Pinpoint the cell where the given text exists, returning its [X, Y] midpoint coordinate. 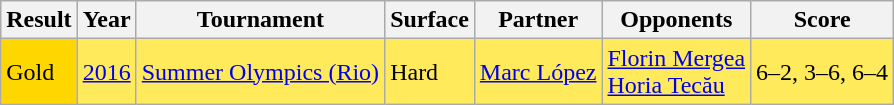
Result [39, 20]
Score [822, 20]
Opponents [676, 20]
2016 [106, 72]
Florin Mergea Horia Tecău [676, 72]
Tournament [260, 20]
Hard [430, 72]
Marc López [538, 72]
Year [106, 20]
6–2, 3–6, 6–4 [822, 72]
Surface [430, 20]
Summer Olympics (Rio) [260, 72]
Partner [538, 20]
Gold [39, 72]
